Locate the cell with the specified text and output its [X, Y] center coordinate. 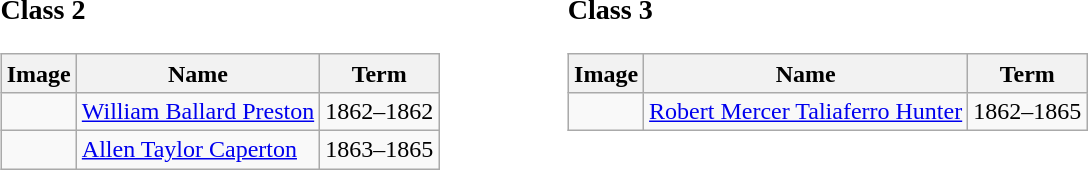
William Ballard Preston [198, 111]
Robert Mercer Taliaferro Hunter [806, 111]
1862–1865 [1028, 111]
1863–1865 [380, 150]
1862–1862 [380, 111]
Allen Taylor Caperton [198, 150]
